Extract the [x, y] coordinate from the center of the cell holding the provided text.  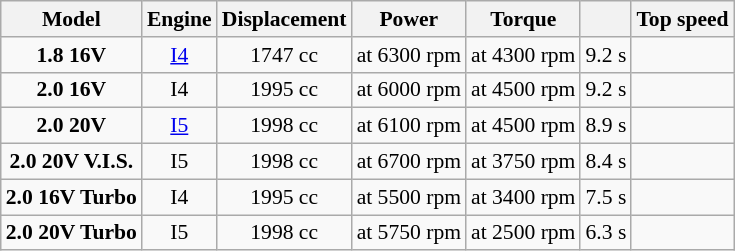
Displacement [284, 19]
Top speed [682, 19]
2.0 20V [72, 126]
at 5500 rpm [409, 197]
at 2500 rpm [523, 233]
7.5 s [606, 197]
1747 cc [284, 55]
2.0 16V Turbo [72, 197]
8.9 s [606, 126]
2.0 20V Turbo [72, 233]
at 6000 rpm [409, 90]
1.8 16V [72, 55]
at 3400 rpm [523, 197]
8.4 s [606, 162]
at 4300 rpm [523, 55]
at 5750 rpm [409, 233]
Engine [180, 19]
at 6700 rpm [409, 162]
at 6100 rpm [409, 126]
at 3750 rpm [523, 162]
Power [409, 19]
2.0 20V V.I.S. [72, 162]
Model [72, 19]
6.3 s [606, 233]
at 6300 rpm [409, 55]
2.0 16V [72, 90]
Torque [523, 19]
